From the cell containing the given text, extract its center point as (X, Y) coordinate. 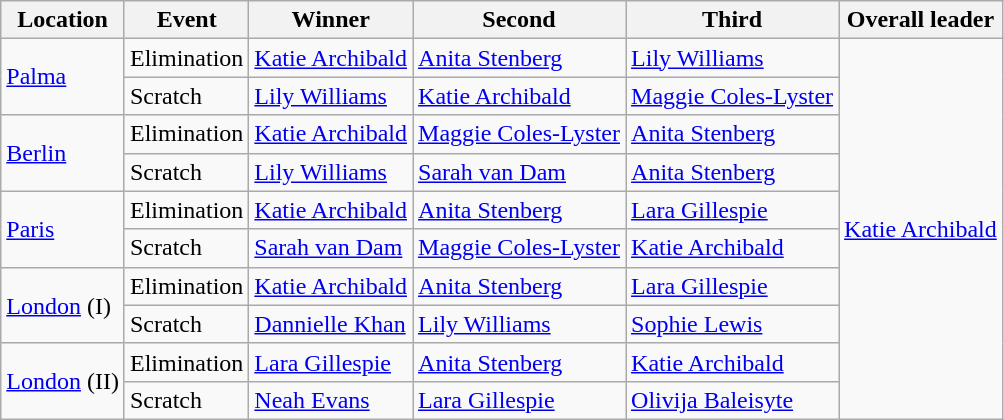
Sophie Lewis (732, 324)
Overall leader (921, 20)
London (II) (63, 381)
Location (63, 20)
London (I) (63, 305)
Neah Evans (331, 400)
Winner (331, 20)
Berlin (63, 153)
Olivija Baleisyte (732, 400)
Palma (63, 77)
Third (732, 20)
Dannielle Khan (331, 324)
Event (186, 20)
Paris (63, 229)
Second (520, 20)
